Locate the cell with the specified text and output its (X, Y) center coordinate. 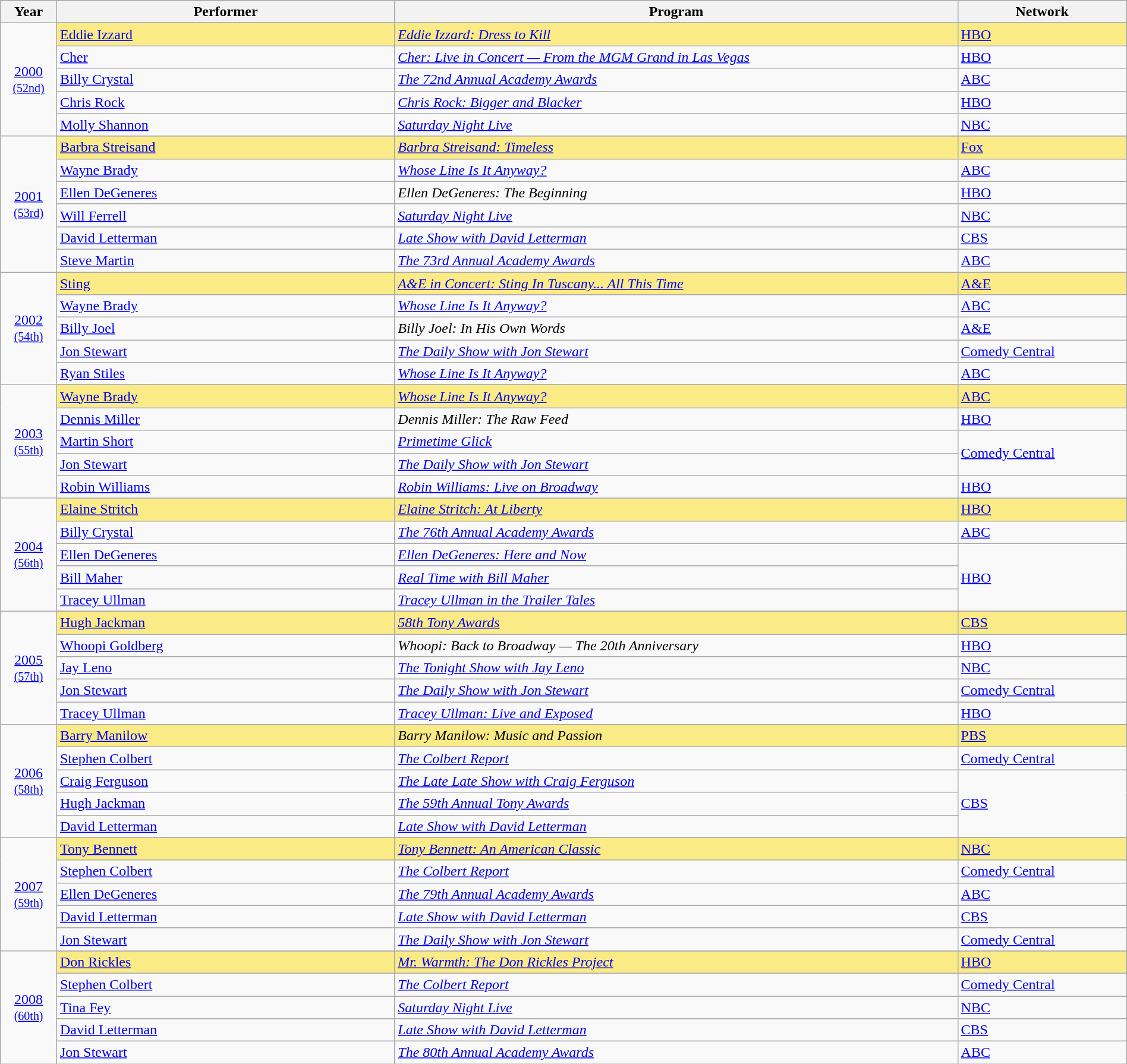
2004(56th) (29, 555)
Craig Ferguson (225, 781)
The 80th Annual Academy Awards (676, 1053)
Chris Rock (225, 102)
58th Tony Awards (676, 622)
A&E in Concert: Sting In Tuscany... All This Time (676, 284)
Will Ferrell (225, 215)
Don Rickles (225, 962)
The 73rd Annual Academy Awards (676, 260)
Billy Joel (225, 329)
2005(57th) (29, 668)
Eddie Izzard: Dress to Kill (676, 34)
The Late Late Show with Craig Ferguson (676, 781)
Ryan Stiles (225, 374)
Robin Williams (225, 487)
Molly Shannon (225, 125)
Jay Leno (225, 668)
2002(54th) (29, 329)
The 59th Annual Tony Awards (676, 804)
Barry Manilow (225, 736)
2006(58th) (29, 781)
2007(59th) (29, 894)
Elaine Stritch (225, 509)
The 79th Annual Academy Awards (676, 894)
Year (29, 12)
Whoopi: Back to Broadway — The 20th Anniversary (676, 645)
Eddie Izzard (225, 34)
Sting (225, 284)
Ellen DeGeneres: Here and Now (676, 555)
2000(52nd) (29, 80)
Barbra Streisand (225, 147)
The 76th Annual Academy Awards (676, 532)
The Tonight Show with Jay Leno (676, 668)
Steve Martin (225, 260)
Barry Manilow: Music and Passion (676, 736)
2008(60th) (29, 1007)
Program (676, 12)
Tracey Ullman: Live and Exposed (676, 713)
Robin Williams: Live on Broadway (676, 487)
Barbra Streisand: Timeless (676, 147)
Network (1042, 12)
Whoopi Goldberg (225, 645)
Tina Fey (225, 1008)
Tony Bennett (225, 849)
Martin Short (225, 442)
Primetime Glick (676, 442)
2001(53rd) (29, 204)
Performer (225, 12)
Fox (1042, 147)
Elaine Stritch: At Liberty (676, 509)
Tracey Ullman in the Trailer Tales (676, 600)
PBS (1042, 736)
The 72nd Annual Academy Awards (676, 80)
Mr. Warmth: The Don Rickles Project (676, 962)
Dennis Miller: The Raw Feed (676, 419)
Ellen DeGeneres: The Beginning (676, 193)
Real Time with Bill Maher (676, 577)
Chris Rock: Bigger and Blacker (676, 102)
Tony Bennett: An American Classic (676, 849)
Bill Maher (225, 577)
Billy Joel: In His Own Words (676, 329)
2003(55th) (29, 442)
Dennis Miller (225, 419)
Cher: Live in Concert — From the MGM Grand in Las Vegas (676, 57)
Cher (225, 57)
